Capture the cell that displays the provided text and extract its [x, y] central coordinate. 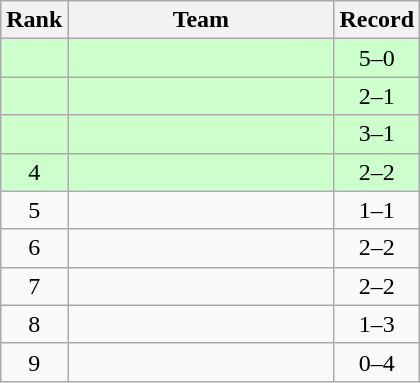
4 [34, 172]
Rank [34, 20]
2–1 [377, 96]
1–3 [377, 324]
8 [34, 324]
Record [377, 20]
1–1 [377, 210]
6 [34, 248]
7 [34, 286]
9 [34, 362]
Team [201, 20]
5 [34, 210]
5–0 [377, 58]
3–1 [377, 134]
0–4 [377, 362]
